For the text-containing cell, return its midpoint in [X, Y] coordinate format. 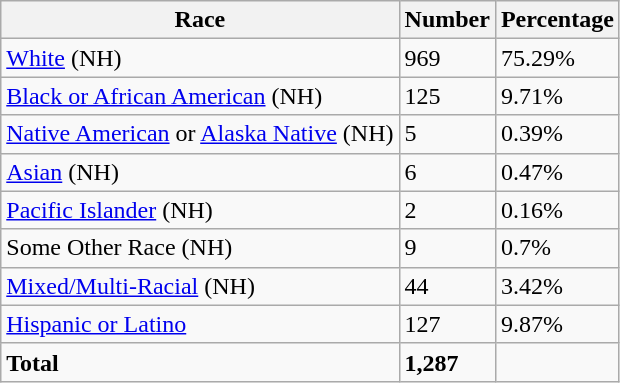
9.71% [557, 96]
6 [447, 172]
969 [447, 58]
3.42% [557, 286]
0.39% [557, 134]
Total [200, 362]
0.7% [557, 248]
1,287 [447, 362]
9.87% [557, 324]
44 [447, 286]
0.16% [557, 210]
Number [447, 20]
Some Other Race (NH) [200, 248]
Pacific Islander (NH) [200, 210]
White (NH) [200, 58]
Mixed/Multi-Racial (NH) [200, 286]
Percentage [557, 20]
Hispanic or Latino [200, 324]
2 [447, 210]
75.29% [557, 58]
0.47% [557, 172]
Black or African American (NH) [200, 96]
125 [447, 96]
5 [447, 134]
Native American or Alaska Native (NH) [200, 134]
127 [447, 324]
Race [200, 20]
Asian (NH) [200, 172]
9 [447, 248]
